Find where the given text appears and provide that cell's center as (X, Y) coordinate. 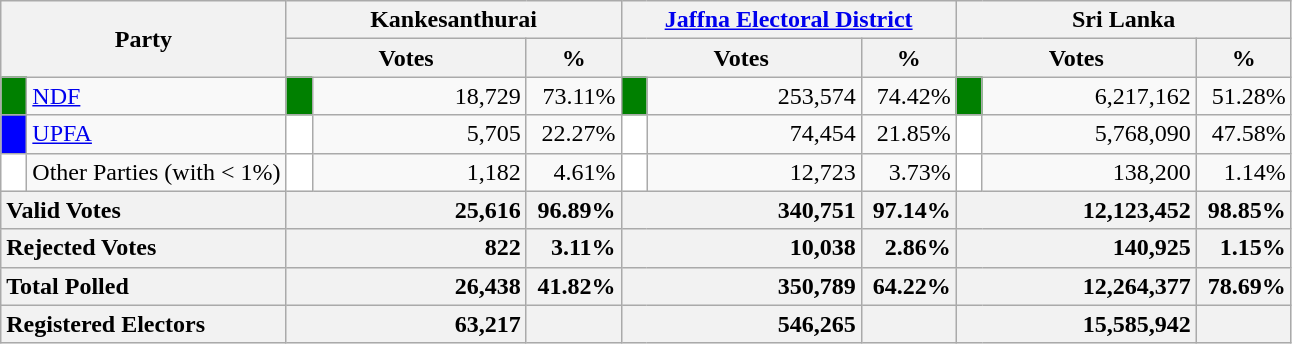
47.58% (1244, 134)
253,574 (754, 96)
Registered Electors (144, 324)
1.15% (1244, 248)
4.61% (574, 172)
78.69% (1244, 286)
73.11% (574, 96)
1,182 (419, 172)
64.22% (908, 286)
3.73% (908, 172)
6,217,162 (1089, 96)
Total Polled (144, 286)
22.27% (574, 134)
Jaffna Electoral District (788, 20)
15,585,942 (1076, 324)
98.85% (1244, 210)
2.86% (908, 248)
12,123,452 (1076, 210)
41.82% (574, 286)
5,705 (419, 134)
25,616 (406, 210)
74.42% (908, 96)
96.89% (574, 210)
350,789 (741, 286)
97.14% (908, 210)
26,438 (406, 286)
3.11% (574, 248)
12,723 (754, 172)
18,729 (419, 96)
12,264,377 (1076, 286)
140,925 (1076, 248)
138,200 (1089, 172)
NDF (156, 96)
74,454 (754, 134)
10,038 (741, 248)
Kankesanthurai (454, 20)
63,217 (406, 324)
1.14% (1244, 172)
51.28% (1244, 96)
Party (144, 39)
Sri Lanka (1124, 20)
340,751 (741, 210)
Valid Votes (144, 210)
Other Parties (with < 1%) (156, 172)
UPFA (156, 134)
822 (406, 248)
21.85% (908, 134)
5,768,090 (1089, 134)
Rejected Votes (144, 248)
546,265 (741, 324)
